Determine the (x, y) coordinate at the center of the cell enclosing the given text.  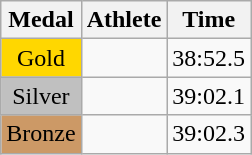
39:02.3 (209, 134)
Time (209, 20)
38:52.5 (209, 58)
Bronze (41, 134)
Medal (41, 20)
Silver (41, 96)
Gold (41, 58)
Athlete (124, 20)
39:02.1 (209, 96)
